Determine the [X, Y] coordinate at the center of the cell enclosing the given text.  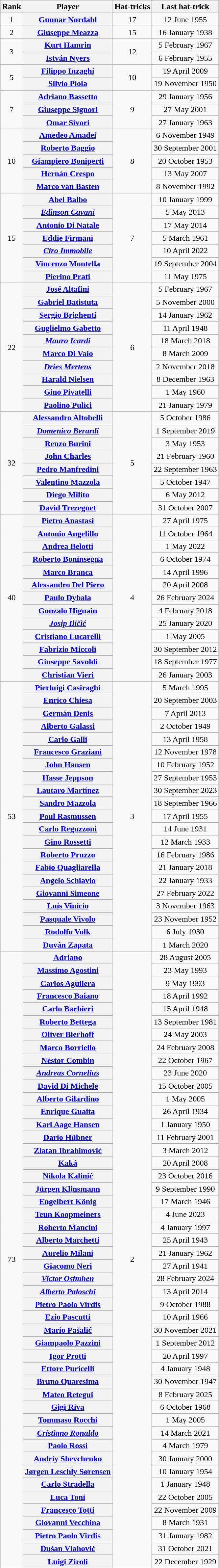
27 September 1953 [186, 777]
27 January 1963 [186, 122]
Luigi Ziroli [68, 1561]
Domenico Berardi [68, 431]
25 April 1943 [186, 1240]
10 April 1966 [186, 1317]
Enrico Chiesa [68, 700]
12 June 1955 [186, 20]
18 September 1966 [186, 803]
Valentino Mazzola [68, 482]
Gino Pivatelli [68, 392]
21 January 1979 [186, 405]
8 March 2009 [186, 353]
Carlos Aguilera [68, 983]
Roberto Mancini [68, 1227]
Ciro Immobile [68, 251]
5 March 1995 [186, 688]
Dries Mertens [68, 366]
14 June 1931 [186, 829]
17 March 1946 [186, 1202]
31 January 1982 [186, 1536]
Angelo Schiavio [68, 880]
18 March 2018 [186, 341]
Andrea Belotti [68, 546]
David Trezeguet [68, 508]
Giampiero Boniperti [68, 161]
Victor Osimhen [68, 1279]
4 March 1979 [186, 1446]
14 March 2021 [186, 1433]
István Nyers [68, 58]
Last hat-trick [186, 7]
12 [132, 52]
Harald Nielsen [68, 379]
9 October 1988 [186, 1304]
Francesco Graziani [68, 752]
Giuseppe Savoldi [68, 662]
22 November 2009 [186, 1510]
5 October 1947 [186, 482]
Roberto Pruzzo [68, 855]
Gabriel Batistuta [68, 302]
23 May 1993 [186, 970]
Rodolfo Volk [68, 932]
Pierino Prati [68, 276]
12 March 1933 [186, 842]
Igor Protti [68, 1356]
1 [11, 20]
David Di Michele [68, 1086]
6 July 1930 [186, 932]
9 May 1993 [186, 983]
José Altafini [68, 289]
6 February 1955 [186, 58]
Hat-tricks [132, 7]
Alberto Galassi [68, 726]
19 September 2004 [186, 264]
24 May 2003 [186, 1035]
73 [11, 1259]
Jørgen Leschly Sørensen [68, 1471]
5 October 1986 [186, 418]
Giacomo Neri [68, 1266]
12 November 1978 [186, 752]
Aurelio Milani [68, 1253]
1 May 2022 [186, 546]
Carlo Galli [68, 739]
7 April 2013 [186, 713]
Josip Iličić [68, 623]
John Charles [68, 456]
30 September 2023 [186, 791]
13 May 2007 [186, 174]
Gino Rossetti [68, 842]
Giuseppe Signori [68, 109]
5 March 1961 [186, 238]
Bruno Quaresima [68, 1381]
Silvio Piola [68, 84]
13 April 1958 [186, 739]
Adriano [68, 957]
23 October 2016 [186, 1176]
Nikola Kalinić [68, 1176]
Giampaolo Pazzini [68, 1343]
Andriy Shevchenko [68, 1459]
Andreas Cornelius [68, 1073]
Amedeo Amadei [68, 135]
22 October 1967 [186, 1060]
Poul Rasmussen [68, 816]
Diego Milito [68, 495]
53 [11, 816]
Teun Koopmeiners [68, 1215]
13 April 2014 [186, 1292]
3 March 2012 [186, 1150]
1 September 2019 [186, 431]
Engelbert König [68, 1202]
23 November 1952 [186, 919]
Dario Hübner [68, 1137]
Gonzalo Higuaín [68, 611]
14 January 1962 [186, 315]
Francesco Totti [68, 1510]
Germán Denis [68, 713]
Marco van Basten [68, 187]
Luís Vinício [68, 906]
17 [132, 20]
3 May 1953 [186, 444]
Hasse Jeppson [68, 777]
1 January 1948 [186, 1484]
Gigi Riva [68, 1407]
2 November 2018 [186, 366]
32 [11, 463]
4 [132, 597]
Duván Zapata [68, 945]
17 April 1955 [186, 816]
Carlo Reguzzoni [68, 829]
21 February 1960 [186, 456]
Paolino Pulici [68, 405]
Mauro Icardi [68, 341]
5 November 2000 [186, 302]
Renzo Burini [68, 444]
1 January 1950 [186, 1124]
26 April 1934 [186, 1112]
Roberto Bettega [68, 1022]
Alberto Paloschi [68, 1292]
Giovanni Vecchina [68, 1523]
Hernán Crespo [68, 174]
Néstor Combin [68, 1060]
31 October 2021 [186, 1548]
1 May 1960 [186, 392]
11 May 1975 [186, 276]
Marco Branca [68, 572]
30 November 2021 [186, 1330]
22 [11, 347]
15 October 2005 [186, 1086]
Tommaso Rocchi [68, 1420]
Pasquale Vivolo [68, 919]
8 March 1931 [186, 1523]
Oliver Bierhoff [68, 1035]
Carlo Barbieri [68, 1009]
21 January 2018 [186, 868]
11 April 1948 [186, 328]
Ezio Pascutti [68, 1317]
25 January 2020 [186, 623]
Abel Balbo [68, 200]
6 October 1968 [186, 1407]
Adriano Bassetto [68, 97]
Alberto Gilardino [68, 1099]
Antonio Angelillo [68, 533]
Enrique Guaita [68, 1112]
28 August 2005 [186, 957]
22 December 1929 [186, 1561]
30 September 2012 [186, 649]
22 September 1963 [186, 469]
Giuseppe Meazza [68, 32]
11 February 2001 [186, 1137]
30 January 2000 [186, 1459]
Alberto Marchetti [68, 1240]
13 September 1981 [186, 1022]
16 January 1938 [186, 32]
31 October 2007 [186, 508]
9 [132, 109]
Sandro Mazzola [68, 803]
14 April 1996 [186, 572]
Christian Vieri [68, 675]
Omar Sívori [68, 122]
Dušan Vlahović [68, 1548]
Jürgen Klinsmann [68, 1189]
16 February 1986 [186, 855]
Pierluigi Casiraghi [68, 688]
10 April 2022 [186, 251]
Kurt Hamrin [68, 45]
Pedro Manfredini [68, 469]
22 October 2005 [186, 1497]
27 April 1975 [186, 521]
29 January 1956 [186, 97]
8 [132, 161]
Cristiano Ronaldo [68, 1433]
Giovanni Simeone [68, 893]
20 April 1997 [186, 1356]
6 October 1974 [186, 559]
Paulo Dybala [68, 598]
18 September 1977 [186, 662]
6 [132, 347]
Roberto Boninsegna [68, 559]
6 November 1949 [186, 135]
John Hansen [68, 765]
Mateo Retegui [68, 1394]
10 February 1952 [186, 765]
4 January 1948 [186, 1368]
Karl Aage Hansen [68, 1124]
Marco Borriello [68, 1047]
11 October 1964 [186, 533]
Alessandro Altobelli [68, 418]
30 November 1947 [186, 1381]
17 May 2014 [186, 225]
15 April 1948 [186, 1009]
Gunnar Nordahl [68, 20]
Ettore Puricelli [68, 1368]
Massimo Agostini [68, 970]
Paolo Rossi [68, 1446]
30 September 2001 [186, 148]
Roberto Baggio [68, 148]
Zlatan Ibrahimović [68, 1150]
24 February 2008 [186, 1047]
20 October 1953 [186, 161]
10 January 1999 [186, 200]
27 February 2022 [186, 893]
Kaká [68, 1163]
6 May 2012 [186, 495]
28 February 2024 [186, 1279]
19 November 1950 [186, 84]
1 September 2012 [186, 1343]
26 January 2003 [186, 675]
1 March 2020 [186, 945]
9 September 1990 [186, 1189]
5 May 2013 [186, 212]
Player [68, 7]
21 January 1962 [186, 1253]
10 January 1954 [186, 1471]
Edinson Cavani [68, 212]
Alessandro Del Piero [68, 585]
19 April 2009 [186, 71]
Fabrizio Miccoli [68, 649]
Pietro Anastasi [68, 521]
26 February 2024 [186, 598]
23 June 2020 [186, 1073]
8 February 2025 [186, 1394]
27 April 1941 [186, 1266]
Eddie Firmani [68, 238]
8 December 1963 [186, 379]
3 November 1963 [186, 906]
22 January 1933 [186, 880]
Carlo Stradella [68, 1484]
Francesco Baiano [68, 996]
Vincenzo Montella [68, 264]
Lautaro Martínez [68, 791]
Marco Di Vaio [68, 353]
8 November 1992 [186, 187]
Antonio Di Natale [68, 225]
Luca Toni [68, 1497]
2 October 1949 [186, 726]
Mario Pašalić [68, 1330]
20 September 2003 [186, 700]
Filippo Inzaghi [68, 71]
Rank [11, 7]
Fabio Quagliarella [68, 868]
Guglielmo Gabetto [68, 328]
40 [11, 597]
Cristiano Lucarelli [68, 636]
Sergio Brighenti [68, 315]
27 May 2001 [186, 109]
4 January 1997 [186, 1227]
4 June 2023 [186, 1215]
18 April 1992 [186, 996]
4 February 2018 [186, 611]
